Extract the (x, y) coordinate from the center of the cell holding the provided text.  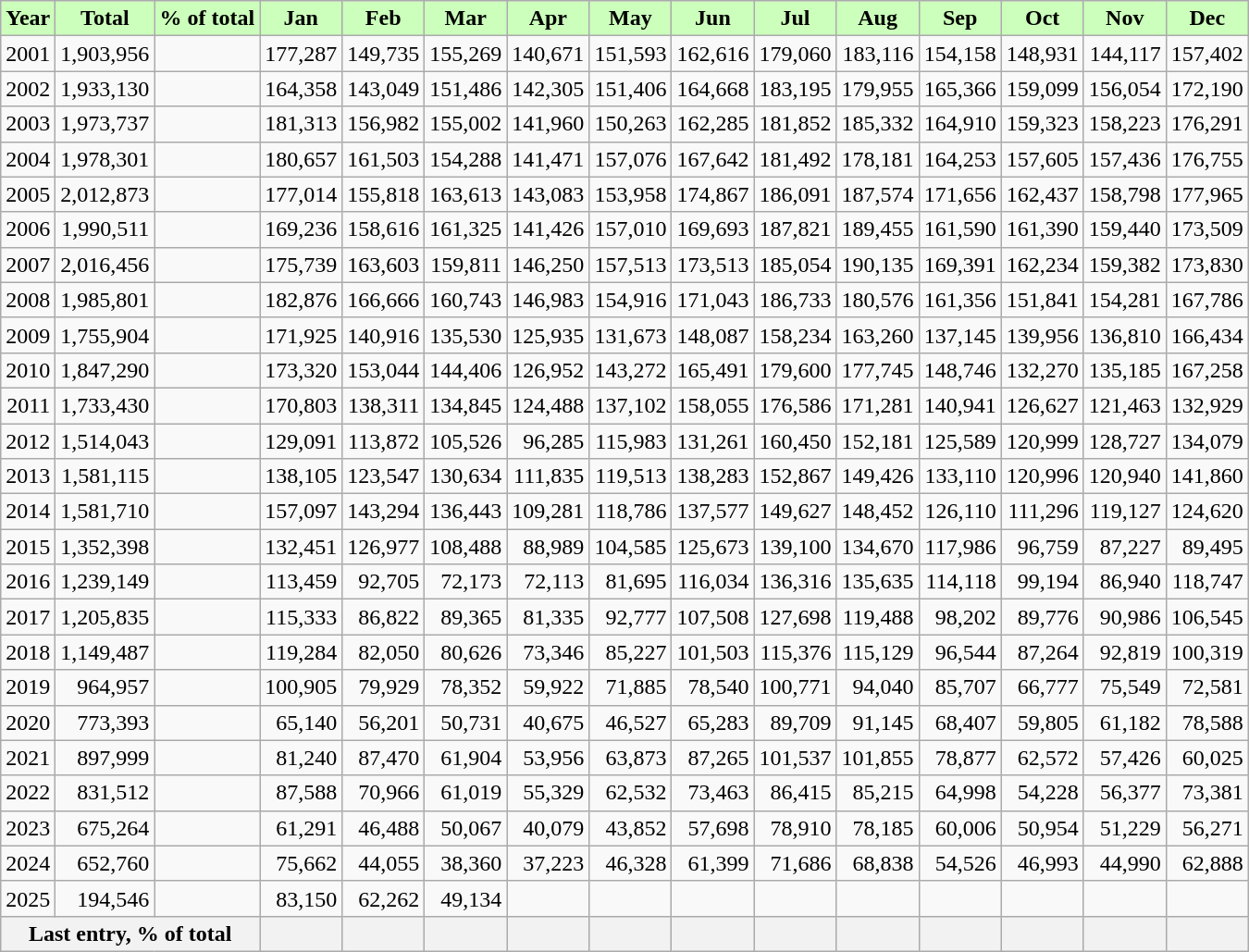
61,019 (466, 793)
Dec (1206, 19)
831,512 (105, 793)
181,313 (302, 124)
157,076 (631, 159)
166,434 (1206, 335)
1,973,737 (105, 124)
173,509 (1206, 229)
164,253 (960, 159)
120,996 (1042, 476)
158,223 (1125, 124)
146,250 (548, 265)
2024 (28, 863)
88,989 (548, 547)
1,933,130 (105, 89)
57,698 (712, 828)
43,852 (631, 828)
136,810 (1125, 335)
81,695 (631, 582)
154,288 (466, 159)
143,272 (631, 370)
1,514,043 (105, 441)
114,118 (960, 582)
142,305 (548, 89)
138,311 (383, 405)
159,440 (1125, 229)
40,079 (548, 828)
146,983 (548, 300)
1,990,511 (105, 229)
177,014 (302, 194)
108,488 (466, 547)
50,067 (466, 828)
98,202 (960, 617)
80,626 (466, 652)
140,671 (548, 54)
37,223 (548, 863)
2008 (28, 300)
1,985,801 (105, 300)
118,786 (631, 512)
182,876 (302, 300)
159,099 (1042, 89)
115,333 (302, 617)
124,488 (548, 405)
161,590 (960, 229)
1,733,430 (105, 405)
140,916 (383, 335)
63,873 (631, 758)
89,776 (1042, 617)
121,463 (1125, 405)
85,227 (631, 652)
161,390 (1042, 229)
177,287 (302, 54)
156,982 (383, 124)
2001 (28, 54)
148,746 (960, 370)
187,821 (796, 229)
49,134 (466, 898)
137,145 (960, 335)
131,673 (631, 335)
1,847,290 (105, 370)
92,705 (383, 582)
1,581,710 (105, 512)
2017 (28, 617)
60,025 (1206, 758)
1,903,956 (105, 54)
51,229 (1125, 828)
177,965 (1206, 194)
173,513 (712, 265)
Nov (1125, 19)
141,960 (548, 124)
125,935 (548, 335)
46,488 (383, 828)
64,998 (960, 793)
2004 (28, 159)
44,055 (383, 863)
107,508 (712, 617)
86,940 (1125, 582)
149,735 (383, 54)
164,910 (960, 124)
166,666 (383, 300)
75,662 (302, 863)
164,358 (302, 89)
161,503 (383, 159)
78,352 (466, 687)
2022 (28, 793)
Aug (877, 19)
156,054 (1125, 89)
176,586 (796, 405)
183,195 (796, 89)
92,819 (1125, 652)
158,055 (712, 405)
1,352,398 (105, 547)
113,459 (302, 582)
54,228 (1042, 793)
120,999 (1042, 441)
87,264 (1042, 652)
65,140 (302, 723)
141,426 (548, 229)
158,616 (383, 229)
1,149,487 (105, 652)
170,803 (302, 405)
155,002 (466, 124)
101,503 (712, 652)
96,285 (548, 441)
78,877 (960, 758)
165,366 (960, 89)
123,547 (383, 476)
85,707 (960, 687)
128,727 (1125, 441)
118,747 (1206, 582)
163,613 (466, 194)
127,698 (796, 617)
2010 (28, 370)
56,271 (1206, 828)
53,956 (548, 758)
116,034 (712, 582)
Apr (548, 19)
162,234 (1042, 265)
144,406 (466, 370)
2011 (28, 405)
964,957 (105, 687)
2025 (28, 898)
100,319 (1206, 652)
144,117 (1125, 54)
159,811 (466, 265)
175,739 (302, 265)
50,731 (466, 723)
135,185 (1125, 370)
72,173 (466, 582)
46,527 (631, 723)
87,265 (712, 758)
73,463 (712, 793)
139,956 (1042, 335)
158,234 (796, 335)
151,841 (1042, 300)
71,686 (796, 863)
125,589 (960, 441)
155,269 (466, 54)
2,016,456 (105, 265)
Jul (796, 19)
652,760 (105, 863)
73,346 (548, 652)
61,182 (1125, 723)
78,910 (796, 828)
2015 (28, 547)
157,097 (302, 512)
Jun (712, 19)
176,755 (1206, 159)
91,145 (877, 723)
157,402 (1206, 54)
81,240 (302, 758)
2012 (28, 441)
Mar (466, 19)
167,642 (712, 159)
132,451 (302, 547)
2023 (28, 828)
66,777 (1042, 687)
101,855 (877, 758)
78,540 (712, 687)
149,426 (877, 476)
176,291 (1206, 124)
104,585 (631, 547)
Year (28, 19)
194,546 (105, 898)
106,545 (1206, 617)
79,929 (383, 687)
100,905 (302, 687)
167,786 (1206, 300)
56,201 (383, 723)
126,977 (383, 547)
773,393 (105, 723)
173,320 (302, 370)
160,450 (796, 441)
181,492 (796, 159)
2007 (28, 265)
Oct (1042, 19)
Feb (383, 19)
59,922 (548, 687)
72,581 (1206, 687)
120,940 (1125, 476)
2005 (28, 194)
162,285 (712, 124)
82,050 (383, 652)
152,181 (877, 441)
148,452 (877, 512)
159,382 (1125, 265)
61,399 (712, 863)
46,328 (631, 863)
78,185 (877, 828)
2021 (28, 758)
89,709 (796, 723)
90,986 (1125, 617)
134,079 (1206, 441)
675,264 (105, 828)
105,526 (466, 441)
86,415 (796, 793)
141,471 (548, 159)
131,261 (712, 441)
186,733 (796, 300)
85,215 (877, 793)
May (631, 19)
171,043 (712, 300)
136,443 (466, 512)
143,294 (383, 512)
126,627 (1042, 405)
135,635 (877, 582)
171,281 (877, 405)
2002 (28, 89)
141,860 (1206, 476)
44,990 (1125, 863)
70,966 (383, 793)
169,693 (712, 229)
81,335 (548, 617)
1,581,115 (105, 476)
165,491 (712, 370)
111,296 (1042, 512)
161,356 (960, 300)
Sep (960, 19)
60,006 (960, 828)
87,227 (1125, 547)
65,283 (712, 723)
2006 (28, 229)
50,954 (1042, 828)
180,576 (877, 300)
55,329 (548, 793)
2018 (28, 652)
181,852 (796, 124)
100,771 (796, 687)
126,952 (548, 370)
137,102 (631, 405)
113,872 (383, 441)
134,845 (466, 405)
157,010 (631, 229)
143,083 (548, 194)
157,436 (1125, 159)
138,105 (302, 476)
186,091 (796, 194)
162,437 (1042, 194)
119,488 (877, 617)
129,091 (302, 441)
167,258 (1206, 370)
75,549 (1125, 687)
171,656 (960, 194)
179,955 (877, 89)
89,495 (1206, 547)
Jan (302, 19)
% of total (207, 19)
1,978,301 (105, 159)
151,593 (631, 54)
187,574 (877, 194)
154,916 (631, 300)
2,012,873 (105, 194)
154,158 (960, 54)
139,100 (796, 547)
132,929 (1206, 405)
54,526 (960, 863)
134,670 (877, 547)
1,239,149 (105, 582)
115,376 (796, 652)
99,194 (1042, 582)
68,407 (960, 723)
179,600 (796, 370)
152,867 (796, 476)
124,620 (1206, 512)
2016 (28, 582)
62,888 (1206, 863)
151,406 (631, 89)
162,616 (712, 54)
73,381 (1206, 793)
62,572 (1042, 758)
149,627 (796, 512)
148,931 (1042, 54)
119,513 (631, 476)
119,127 (1125, 512)
137,577 (712, 512)
135,530 (466, 335)
2020 (28, 723)
190,135 (877, 265)
185,054 (796, 265)
132,270 (1042, 370)
62,262 (383, 898)
72,113 (548, 582)
1,755,904 (105, 335)
125,673 (712, 547)
96,759 (1042, 547)
117,986 (960, 547)
180,657 (302, 159)
164,668 (712, 89)
2014 (28, 512)
46,993 (1042, 863)
177,745 (877, 370)
158,798 (1125, 194)
153,958 (631, 194)
173,830 (1206, 265)
143,049 (383, 89)
189,455 (877, 229)
163,603 (383, 265)
56,377 (1125, 793)
Total (105, 19)
148,087 (712, 335)
130,634 (466, 476)
115,129 (877, 652)
163,260 (877, 335)
133,110 (960, 476)
109,281 (548, 512)
68,838 (877, 863)
169,236 (302, 229)
2003 (28, 124)
154,281 (1125, 300)
62,532 (631, 793)
140,941 (960, 405)
136,316 (796, 582)
92,777 (631, 617)
185,332 (877, 124)
40,675 (548, 723)
94,040 (877, 687)
89,365 (466, 617)
161,325 (466, 229)
157,605 (1042, 159)
111,835 (548, 476)
126,110 (960, 512)
59,805 (1042, 723)
151,486 (466, 89)
71,885 (631, 687)
179,060 (796, 54)
96,544 (960, 652)
160,743 (466, 300)
87,588 (302, 793)
150,263 (631, 124)
115,983 (631, 441)
61,904 (466, 758)
Last entry, % of total (130, 933)
897,999 (105, 758)
172,190 (1206, 89)
87,470 (383, 758)
57,426 (1125, 758)
183,116 (877, 54)
78,588 (1206, 723)
61,291 (302, 828)
119,284 (302, 652)
178,181 (877, 159)
86,822 (383, 617)
101,537 (796, 758)
171,925 (302, 335)
138,283 (712, 476)
2009 (28, 335)
153,044 (383, 370)
38,360 (466, 863)
159,323 (1042, 124)
83,150 (302, 898)
155,818 (383, 194)
157,513 (631, 265)
169,391 (960, 265)
2019 (28, 687)
1,205,835 (105, 617)
174,867 (712, 194)
2013 (28, 476)
